Find where the given text appears and provide that cell's center as [x, y] coordinate. 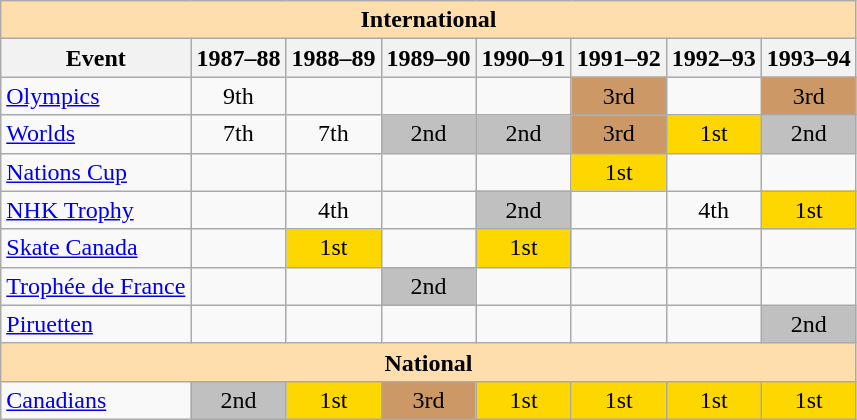
Trophée de France [96, 286]
Piruetten [96, 324]
Canadians [96, 400]
1987–88 [238, 58]
1993–94 [808, 58]
Event [96, 58]
9th [238, 96]
1990–91 [524, 58]
International [429, 20]
Skate Canada [96, 248]
1988–89 [334, 58]
Nations Cup [96, 172]
Worlds [96, 134]
Olympics [96, 96]
1991–92 [618, 58]
1989–90 [428, 58]
NHK Trophy [96, 210]
National [429, 362]
1992–93 [714, 58]
